Extract the (X, Y) coordinate from the center of the cell holding the provided text.  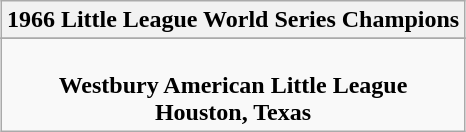
1966 Little League World Series Champions (232, 20)
Westbury American Little LeagueHouston, Texas (232, 85)
